Scan for the cell matching the given text and deliver its (x, y) coordinate at center. 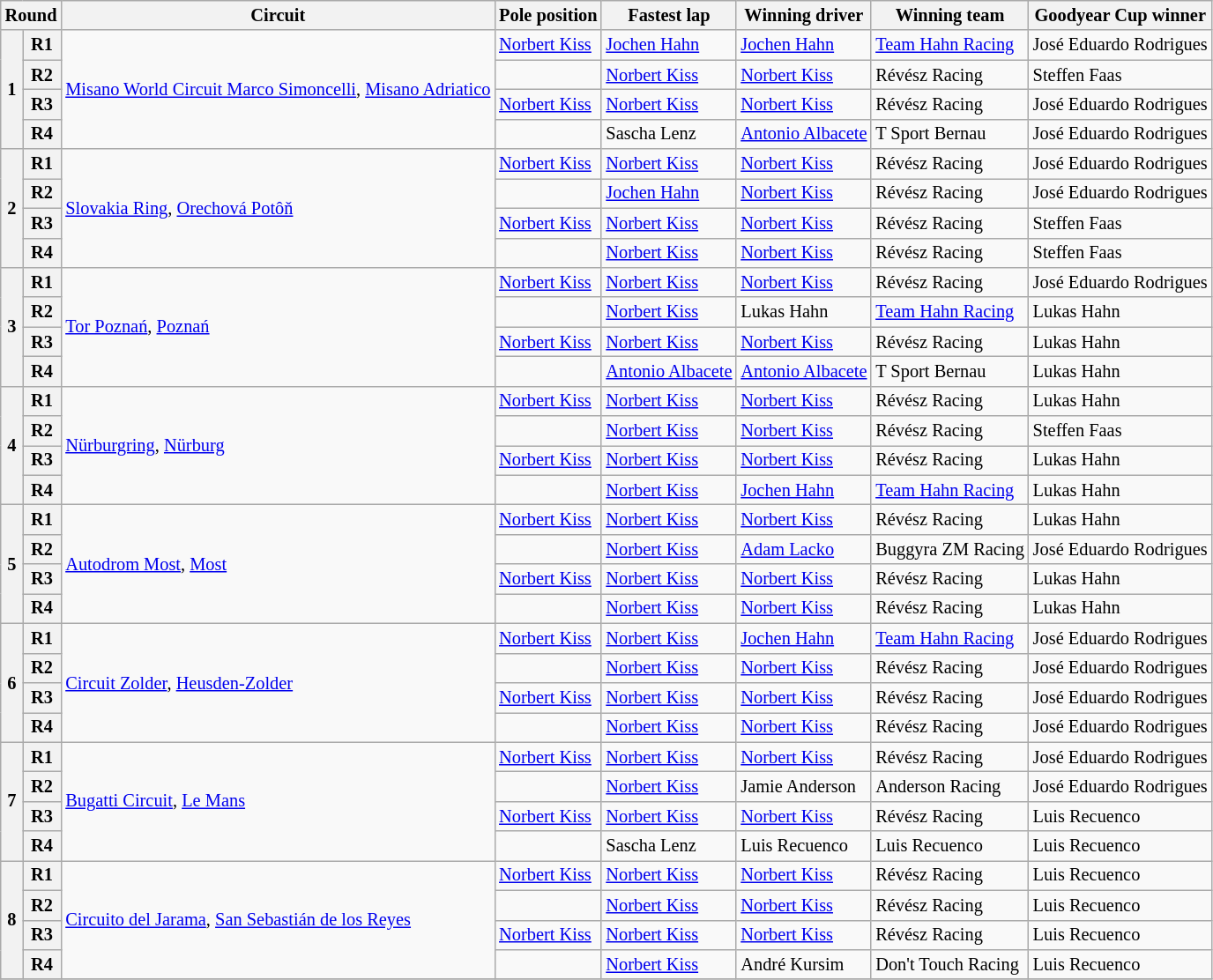
Tor Poznań, Poznań (278, 326)
Winning driver (804, 15)
Don't Touch Racing (949, 964)
Bugatti Circuit, Le Mans (278, 802)
Fastest lap (668, 15)
1 (12, 90)
Winning team (949, 15)
2 (12, 208)
Goodyear Cup winner (1120, 15)
Circuit Zolder, Heusden-Zolder (278, 682)
Pole position (548, 15)
Adam Lacko (804, 549)
Circuit (278, 15)
Buggyra ZM Racing (949, 549)
8 (12, 920)
Anderson Racing (949, 786)
3 (12, 326)
André Kursim (804, 964)
Autodrom Most, Most (278, 564)
6 (12, 682)
Misano World Circuit Marco Simoncelli, Misano Adriatico (278, 90)
5 (12, 564)
Slovakia Ring, Orechová Potôň (278, 208)
7 (12, 802)
Jamie Anderson (804, 786)
Circuito del Jarama, San Sebastián de los Reyes (278, 920)
4 (12, 446)
Nürburgring, Nürburg (278, 446)
Round (32, 15)
